Provide the [x, y] coordinate of the cell's center where the given text is located.  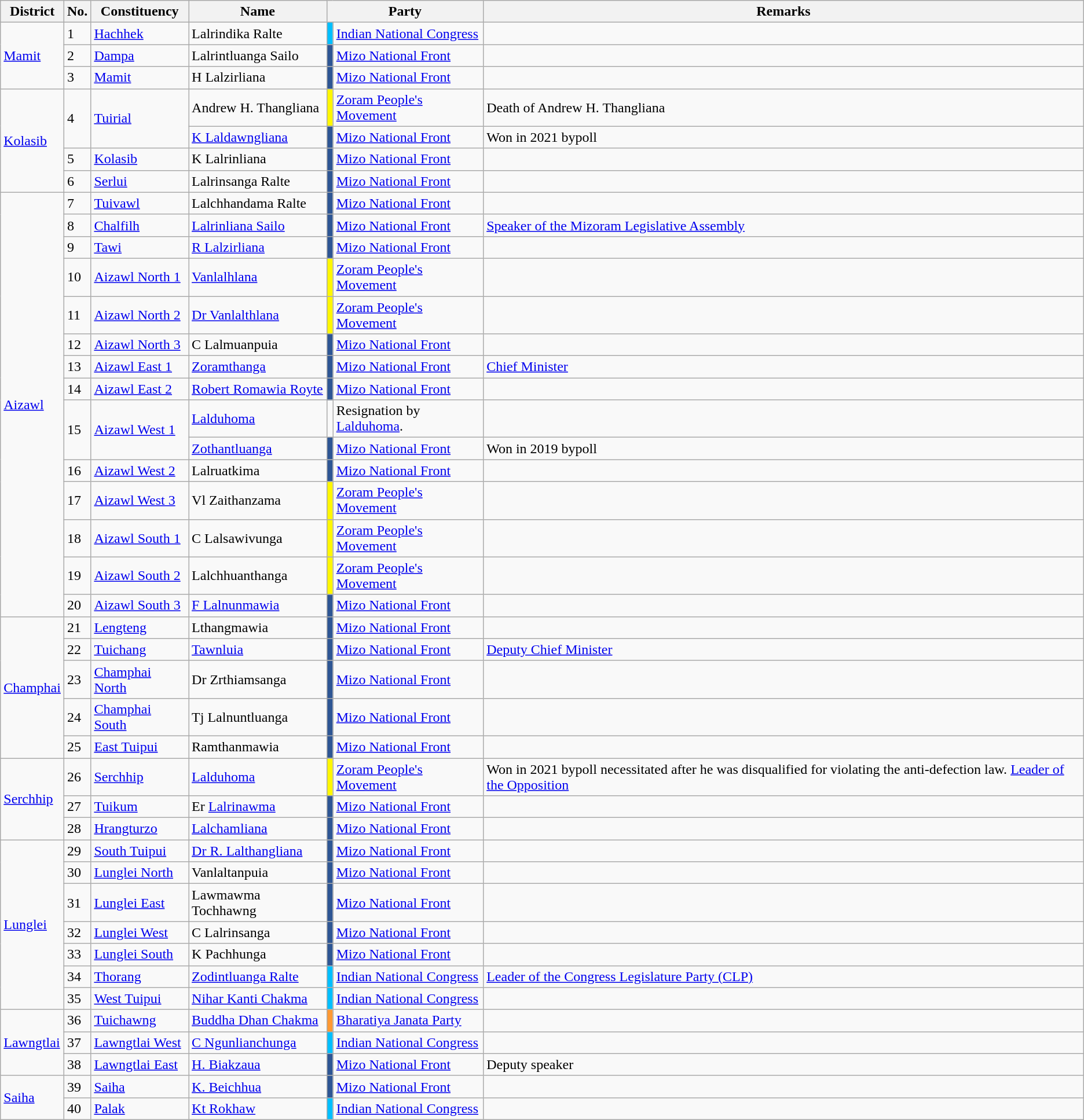
Deputy Chief Minister [784, 649]
Lunglei [32, 925]
Won in 2021 bypoll necessitated after he was disqualified for violating the anti-defection law. Leader of the Opposition [784, 777]
Hachhek [140, 34]
17 [77, 500]
Tuikum [140, 807]
Aizawl North 1 [140, 277]
16 [77, 471]
Lawngtlai West [140, 1042]
Lalrintluanga Sailo [258, 56]
Tawi [140, 247]
Nihar Kanti Chakma [258, 998]
19 [77, 575]
Speaker of the Mizoram Legislative Assembly [784, 225]
32 [77, 932]
Won in 2021 bypoll [784, 137]
K Lalrinliana [258, 159]
Lunglei West [140, 932]
District [32, 12]
37 [77, 1042]
21 [77, 627]
10 [77, 277]
Tuirial [140, 118]
24 [77, 717]
38 [77, 1064]
R Lalzirliana [258, 247]
Aizawl North 3 [140, 345]
25 [77, 747]
26 [77, 777]
Lalrinliana Sailo [258, 225]
Vl Zaithanzama [258, 500]
12 [77, 345]
Won in 2019 bypoll [784, 449]
Tuichawng [140, 1020]
22 [77, 649]
Robert Romawia Royte [258, 389]
Lawmawma Tochhawng [258, 903]
West Tuipui [140, 998]
Tj Lalnuntluanga [258, 717]
Aizawl West 3 [140, 500]
13 [77, 367]
23 [77, 680]
F Lalnunmawia [258, 605]
Hrangturzo [140, 829]
Dr Zrthiamsanga [258, 680]
South Tuipui [140, 851]
Lalchamliana [258, 829]
Chalfilh [140, 225]
Lalchhandama Ralte [258, 203]
Resignation by Lalduhoma. [408, 419]
Andrew H. Thangliana [258, 108]
Aizawl South 3 [140, 605]
Dr R. Lalthangliana [258, 851]
Party [405, 12]
14 [77, 389]
C Lalrinsanga [258, 932]
Buddha Dhan Chakma [258, 1020]
Palak [140, 1108]
35 [77, 998]
Remarks [784, 12]
9 [77, 247]
4 [77, 118]
No. [77, 12]
Zoramthanga [258, 367]
2 [77, 56]
33 [77, 954]
11 [77, 315]
Leader of the Congress Legislature Party (CLP) [784, 976]
30 [77, 873]
Lunglei North [140, 873]
8 [77, 225]
Aizawl North 2 [140, 315]
Dr Vanlalthlana [258, 315]
H. Biakzaua [258, 1064]
Lalruatkima [258, 471]
Aizawl West 1 [140, 429]
Tuivawl [140, 203]
Deputy speaker [784, 1064]
Death of Andrew H. Thangliana [784, 108]
Bharatiya Janata Party [408, 1020]
Champhai [32, 687]
K Laldawngliana [258, 137]
Dampa [140, 56]
Constituency [140, 12]
Lthangmawia [258, 627]
Zothantluanga [258, 449]
C Ngunlianchunga [258, 1042]
C Lalmuanpuia [258, 345]
7 [77, 203]
3 [77, 78]
Lawngtlai [32, 1042]
Aizawl South 2 [140, 575]
Champhai North [140, 680]
Ramthanmawia [258, 747]
Zodintluanga Ralte [258, 976]
K Pachhunga [258, 954]
34 [77, 976]
Aizawl East 2 [140, 389]
Champhai South [140, 717]
Vanlalhlana [258, 277]
C Lalsawivunga [258, 538]
1 [77, 34]
Lunglei East [140, 903]
Serlui [140, 181]
Lawngtlai East [140, 1064]
40 [77, 1108]
18 [77, 538]
27 [77, 807]
Lalrindika Ralte [258, 34]
Thorang [140, 976]
29 [77, 851]
East Tuipui [140, 747]
28 [77, 829]
Aizawl East 1 [140, 367]
H Lalzirliana [258, 78]
Vanlaltanpuia [258, 873]
Aizawl [32, 404]
Aizawl South 1 [140, 538]
Chief Minister [784, 367]
Lalchhuanthanga [258, 575]
6 [77, 181]
Lengteng [140, 627]
5 [77, 159]
15 [77, 429]
K. Beichhua [258, 1086]
36 [77, 1020]
39 [77, 1086]
Lalrinsanga Ralte [258, 181]
Aizawl West 2 [140, 471]
Tuichang [140, 649]
Lunglei South [140, 954]
Kt Rokhaw [258, 1108]
Er Lalrinawma [258, 807]
31 [77, 903]
20 [77, 605]
Name [258, 12]
Tawnluia [258, 649]
